Pinpoint the cell where the given text exists, returning its (X, Y) midpoint coordinate. 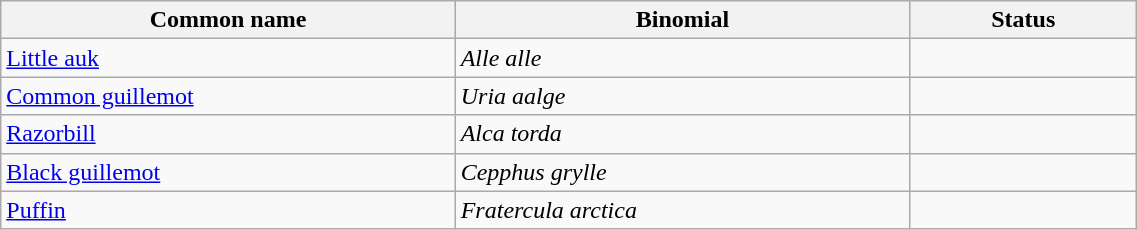
Fratercula arctica (682, 210)
Cepphus grylle (682, 172)
Razorbill (228, 134)
Uria aalge (682, 96)
Little auk (228, 58)
Black guillemot (228, 172)
Common name (228, 20)
Alle alle (682, 58)
Binomial (682, 20)
Puffin (228, 210)
Common guillemot (228, 96)
Status (1024, 20)
Alca torda (682, 134)
